Determine the (x, y) coordinate at the center of the cell enclosing the given text.  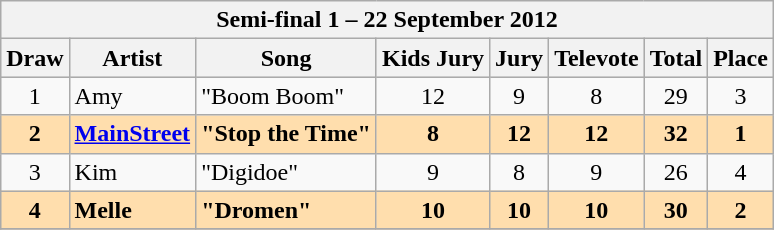
"Stop the Time" (286, 134)
"Boom Boom" (286, 96)
Melle (132, 210)
Draw (35, 58)
Artist (132, 58)
Song (286, 58)
Place (741, 58)
Kim (132, 172)
MainStreet (132, 134)
"Dromen" (286, 210)
Televote (596, 58)
Jury (520, 58)
30 (676, 210)
Amy (132, 96)
29 (676, 96)
32 (676, 134)
Kids Jury (432, 58)
Total (676, 58)
"Digidoe" (286, 172)
26 (676, 172)
Semi-final 1 – 22 September 2012 (388, 20)
